Determine the [x, y] coordinate at the center of the cell enclosing the given text.  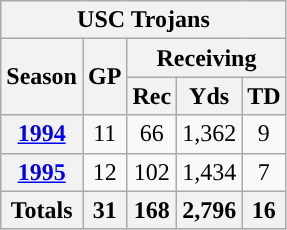
Yds [210, 96]
Rec [152, 96]
9 [264, 134]
Totals [42, 210]
16 [264, 210]
12 [104, 172]
2,796 [210, 210]
GP [104, 77]
Receiving [206, 58]
31 [104, 210]
1995 [42, 172]
11 [104, 134]
66 [152, 134]
168 [152, 210]
Season [42, 77]
7 [264, 172]
TD [264, 96]
1,434 [210, 172]
1,362 [210, 134]
1994 [42, 134]
USC Trojans [144, 20]
102 [152, 172]
